Locate the cell with the specified text and output its [X, Y] center coordinate. 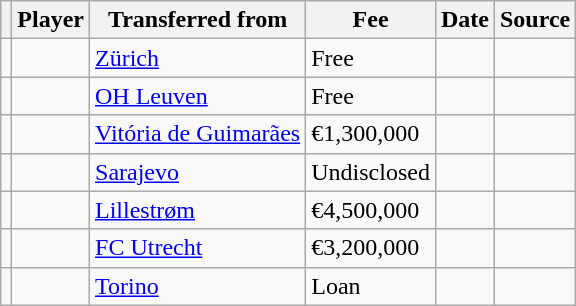
Fee [371, 20]
Loan [371, 286]
Vitória de Guimarães [198, 134]
Source [534, 20]
Player [51, 20]
Undisclosed [371, 172]
FC Utrecht [198, 248]
€4,500,000 [371, 210]
Zürich [198, 58]
€3,200,000 [371, 248]
Date [464, 20]
Lillestrøm [198, 210]
Sarajevo [198, 172]
€1,300,000 [371, 134]
OH Leuven [198, 96]
Torino [198, 286]
Transferred from [198, 20]
